Scan for the cell matching the given text and deliver its (X, Y) coordinate at center. 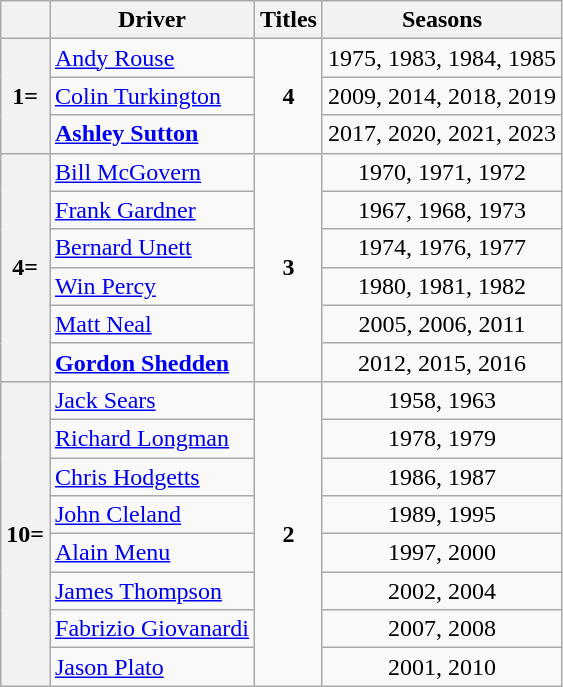
Win Percy (152, 286)
Andy Rouse (152, 58)
10= (26, 533)
4 (289, 96)
4= (26, 267)
1975, 1983, 1984, 1985 (442, 58)
Frank Gardner (152, 210)
Chris Hodgetts (152, 477)
2009, 2014, 2018, 2019 (442, 96)
Jason Plato (152, 667)
1967, 1968, 1973 (442, 210)
Colin Turkington (152, 96)
Bernard Unett (152, 248)
2007, 2008 (442, 629)
1958, 1963 (442, 400)
1997, 2000 (442, 553)
Alain Menu (152, 553)
1986, 1987 (442, 477)
Seasons (442, 20)
1= (26, 96)
John Cleland (152, 515)
Richard Longman (152, 438)
2017, 2020, 2021, 2023 (442, 134)
1989, 1995 (442, 515)
2001, 2010 (442, 667)
1974, 1976, 1977 (442, 248)
1980, 1981, 1982 (442, 286)
Ashley Sutton (152, 134)
2002, 2004 (442, 591)
Matt Neal (152, 324)
Gordon Shedden (152, 362)
James Thompson (152, 591)
Driver (152, 20)
Fabrizio Giovanardi (152, 629)
2012, 2015, 2016 (442, 362)
Titles (289, 20)
2 (289, 533)
Bill McGovern (152, 172)
3 (289, 267)
2005, 2006, 2011 (442, 324)
1970, 1971, 1972 (442, 172)
1978, 1979 (442, 438)
Jack Sears (152, 400)
